Extract the (x, y) coordinate from the center of the cell holding the provided text.  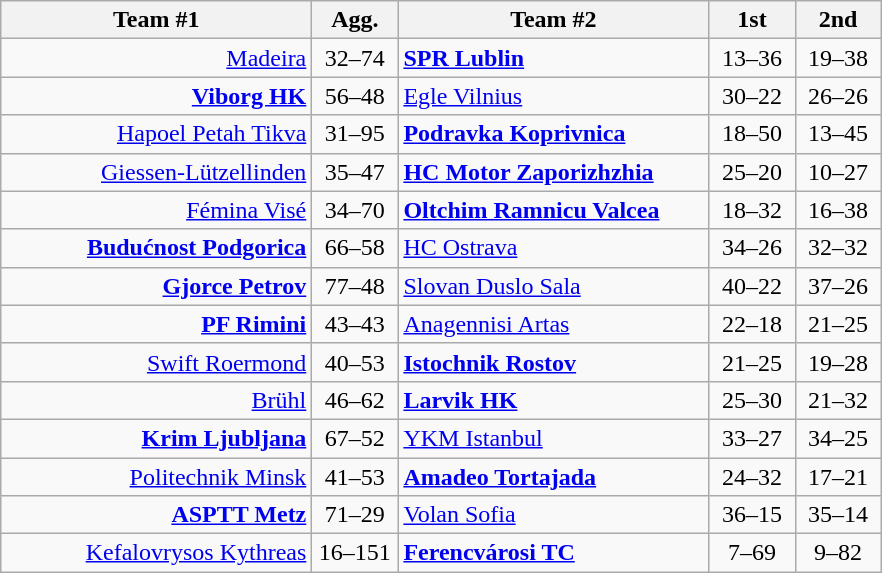
Budućnost Podgorica (156, 248)
Kefalovrysos Kythreas (156, 553)
Istochnik Rostov (554, 362)
Agg. (355, 20)
Team #2 (554, 20)
17–21 (838, 477)
HC Motor Zaporizhzhia (554, 172)
43–43 (355, 324)
Madeira (156, 58)
YKM Istanbul (554, 438)
18–50 (752, 134)
46–62 (355, 400)
24–32 (752, 477)
Hapoel Petah Tikva (156, 134)
22–18 (752, 324)
35–14 (838, 515)
41–53 (355, 477)
9–82 (838, 553)
66–58 (355, 248)
36–15 (752, 515)
2nd (838, 20)
Gjorce Petrov (156, 286)
34–26 (752, 248)
HC Ostrava (554, 248)
37–26 (838, 286)
Volan Sofia (554, 515)
Amadeo Tortajada (554, 477)
19–28 (838, 362)
30–22 (752, 96)
Viborg HK (156, 96)
Egle Vilnius (554, 96)
16–38 (838, 210)
21–32 (838, 400)
34–25 (838, 438)
25–20 (752, 172)
Team #1 (156, 20)
1st (752, 20)
34–70 (355, 210)
Oltchim Ramnicu Valcea (554, 210)
Ferencvárosi TC (554, 553)
33–27 (752, 438)
71–29 (355, 515)
25–30 (752, 400)
Fémina Visé (156, 210)
67–52 (355, 438)
19–38 (838, 58)
Giessen-Lützellinden (156, 172)
Slovan Duslo Sala (554, 286)
18–32 (752, 210)
Politechnik Minsk (156, 477)
Brühl (156, 400)
16–151 (355, 553)
77–48 (355, 286)
Krim Ljubljana (156, 438)
Podravka Koprivnica (554, 134)
Larvik HK (554, 400)
40–53 (355, 362)
13–45 (838, 134)
40–22 (752, 286)
10–27 (838, 172)
32–74 (355, 58)
31–95 (355, 134)
PF Rimini (156, 324)
32–32 (838, 248)
26–26 (838, 96)
13–36 (752, 58)
Swift Roermond (156, 362)
Anagennisi Artas (554, 324)
35–47 (355, 172)
56–48 (355, 96)
7–69 (752, 553)
ASPTT Metz (156, 515)
SPR Lublin (554, 58)
